Return the (X, Y) coordinate for the center point of the cell that contains the specified text.  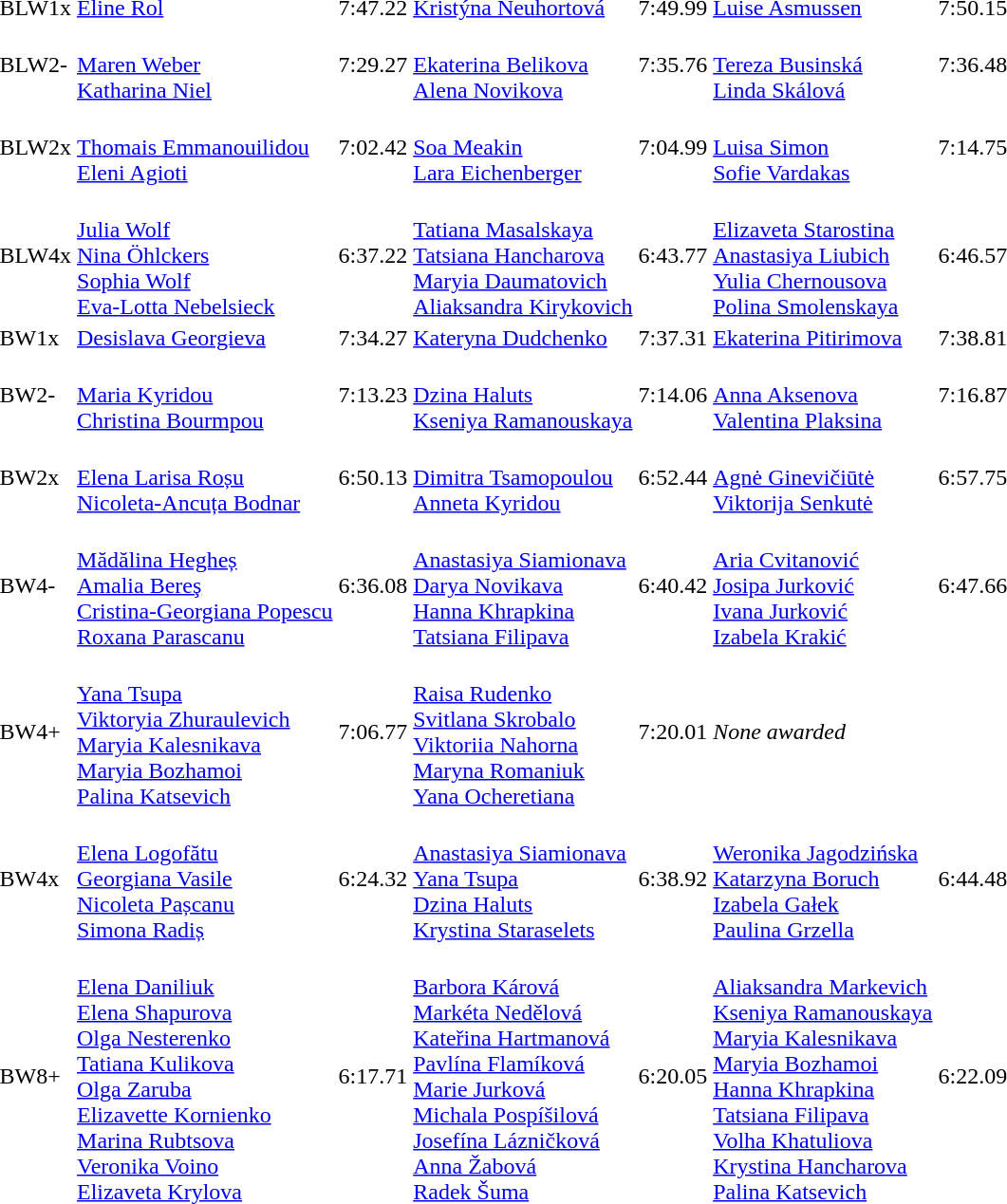
Thomais EmmanouilidouEleni Agioti (205, 147)
Mădălina HegheșAmalia BereşCristina-Georgiana PopescuRoxana Parascanu (205, 585)
7:29.27 (373, 65)
7:20.01 (673, 732)
6:36.08 (373, 585)
6:37.22 (373, 255)
6:40.42 (673, 585)
Ekaterina BelikovaAlena Novikova (523, 65)
Yana TsupaViktoryia ZhuraulevichMaryia KalesnikavaMaryia BozhamoiPalina Katsevich (205, 732)
Elena Larisa RoșuNicoleta-Ancuța Bodnar (205, 477)
Luisa SimonSofie Vardakas (823, 147)
Aria CvitanovićJosipa JurkovićIvana JurkovićIzabela Krakić (823, 585)
Maria KyridouChristina Bourmpou (205, 395)
7:37.31 (673, 338)
Anna AksenovaValentina Plaksina (823, 395)
7:13.23 (373, 395)
Anastasiya SiamionavaDarya NovikavaHanna KhrapkinaTatsiana Filipava (523, 585)
Desislava Georgieva (205, 338)
Maren WeberKatharina Niel (205, 65)
Tereza BusinskáLinda Skálová (823, 65)
7:35.76 (673, 65)
Agnė GinevičiūtėViktorija Senkutė (823, 477)
6:52.44 (673, 477)
7:04.99 (673, 147)
7:34.27 (373, 338)
6:24.32 (373, 879)
6:38.92 (673, 879)
Soa MeakinLara Eichenberger (523, 147)
6:50.13 (373, 477)
Dimitra TsamopoulouAnneta Kyridou (523, 477)
6:43.77 (673, 255)
Ekaterina Pitirimova (823, 338)
Elizaveta StarostinaAnastasiya LiubichYulia ChernousovaPolina Smolenskaya (823, 255)
7:14.06 (673, 395)
Julia WolfNina ÖhlckersSophia WolfEva-Lotta Nebelsieck (205, 255)
Raisa RudenkoSvitlana SkrobaloViktoriia NahornaMaryna RomaniukYana Ocheretiana (523, 732)
Anastasiya SiamionavaYana TsupaDzina HalutsKrystina Staraselets (523, 879)
Tatiana MasalskayaTatsiana HancharovaMaryia DaumatovichAliaksandra Kirykovich (523, 255)
Dzina HalutsKseniya Ramanouskaya (523, 395)
7:06.77 (373, 732)
Kateryna Dudchenko (523, 338)
7:02.42 (373, 147)
Elena LogofătuGeorgiana VasileNicoleta PașcanuSimona Radiș (205, 879)
Weronika JagodzińskaKatarzyna BoruchIzabela GałekPaulina Grzella (823, 879)
